Return the (X, Y) coordinate for the center point of the cell that contains the specified text.  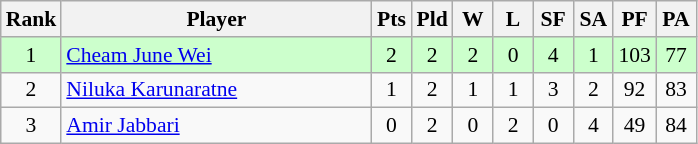
Amir Jabbari (216, 126)
Rank (32, 19)
Cheam June Wei (216, 55)
SF (553, 19)
103 (634, 55)
92 (634, 90)
PA (676, 19)
L (513, 19)
PF (634, 19)
49 (634, 126)
SA (593, 19)
W (473, 19)
83 (676, 90)
Pld (432, 19)
77 (676, 55)
Pts (391, 19)
84 (676, 126)
Niluka Karunaratne (216, 90)
Player (216, 19)
